Output the (X, Y) coordinate of the center of the cell containing the given text.  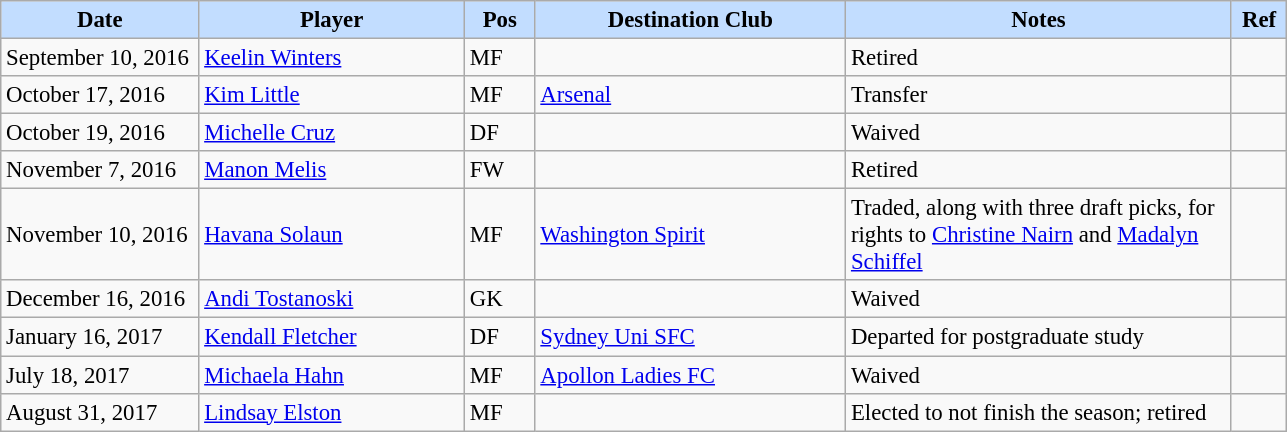
Arsenal (690, 95)
Destination Club (690, 20)
Lindsay Elston (332, 412)
July 18, 2017 (100, 375)
Traded, along with three draft picks, for rights to Christine Nairn and Madalyn Schiffel (1039, 235)
Kim Little (332, 95)
Notes (1039, 20)
Havana Solaun (332, 235)
December 16, 2016 (100, 299)
January 16, 2017 (100, 337)
Ref (1259, 20)
August 31, 2017 (100, 412)
Player (332, 20)
Sydney Uni SFC (690, 337)
October 19, 2016 (100, 133)
GK (500, 299)
Keelin Winters (332, 58)
Manon Melis (332, 170)
FW (500, 170)
October 17, 2016 (100, 95)
Washington Spirit (690, 235)
Kendall Fletcher (332, 337)
Michelle Cruz (332, 133)
Apollon Ladies FC (690, 375)
Elected to not finish the season; retired (1039, 412)
Transfer (1039, 95)
Departed for postgraduate study (1039, 337)
November 7, 2016 (100, 170)
Date (100, 20)
Andi Tostanoski (332, 299)
Michaela Hahn (332, 375)
Pos (500, 20)
September 10, 2016 (100, 58)
November 10, 2016 (100, 235)
